Locate the cell with the specified text and output its [X, Y] center coordinate. 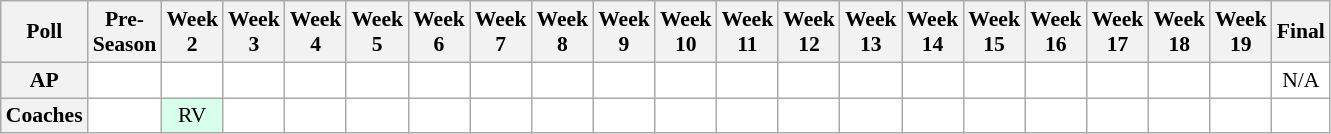
Week4 [316, 32]
Week13 [871, 32]
Week11 [748, 32]
Week5 [377, 32]
Week9 [624, 32]
Poll [44, 32]
Week19 [1241, 32]
Week10 [686, 32]
Week2 [192, 32]
Coaches [44, 116]
Week7 [501, 32]
Week16 [1056, 32]
Week3 [254, 32]
Week6 [439, 32]
Pre-Season [125, 32]
Week17 [1118, 32]
N/A [1301, 80]
Final [1301, 32]
Week18 [1179, 32]
AP [44, 80]
Week8 [562, 32]
Week12 [809, 32]
Week14 [933, 32]
Week15 [994, 32]
RV [192, 116]
